Provide the (X, Y) coordinate of the cell's center where the given text is located.  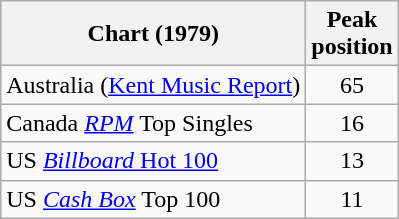
Canada RPM Top Singles (154, 123)
US Cash Box Top 100 (154, 199)
16 (352, 123)
US Billboard Hot 100 (154, 161)
11 (352, 199)
13 (352, 161)
65 (352, 85)
Australia (Kent Music Report) (154, 85)
Chart (1979) (154, 34)
Peakposition (352, 34)
